Identify which cell holds the provided text, then report its [X, Y] central coordinate. 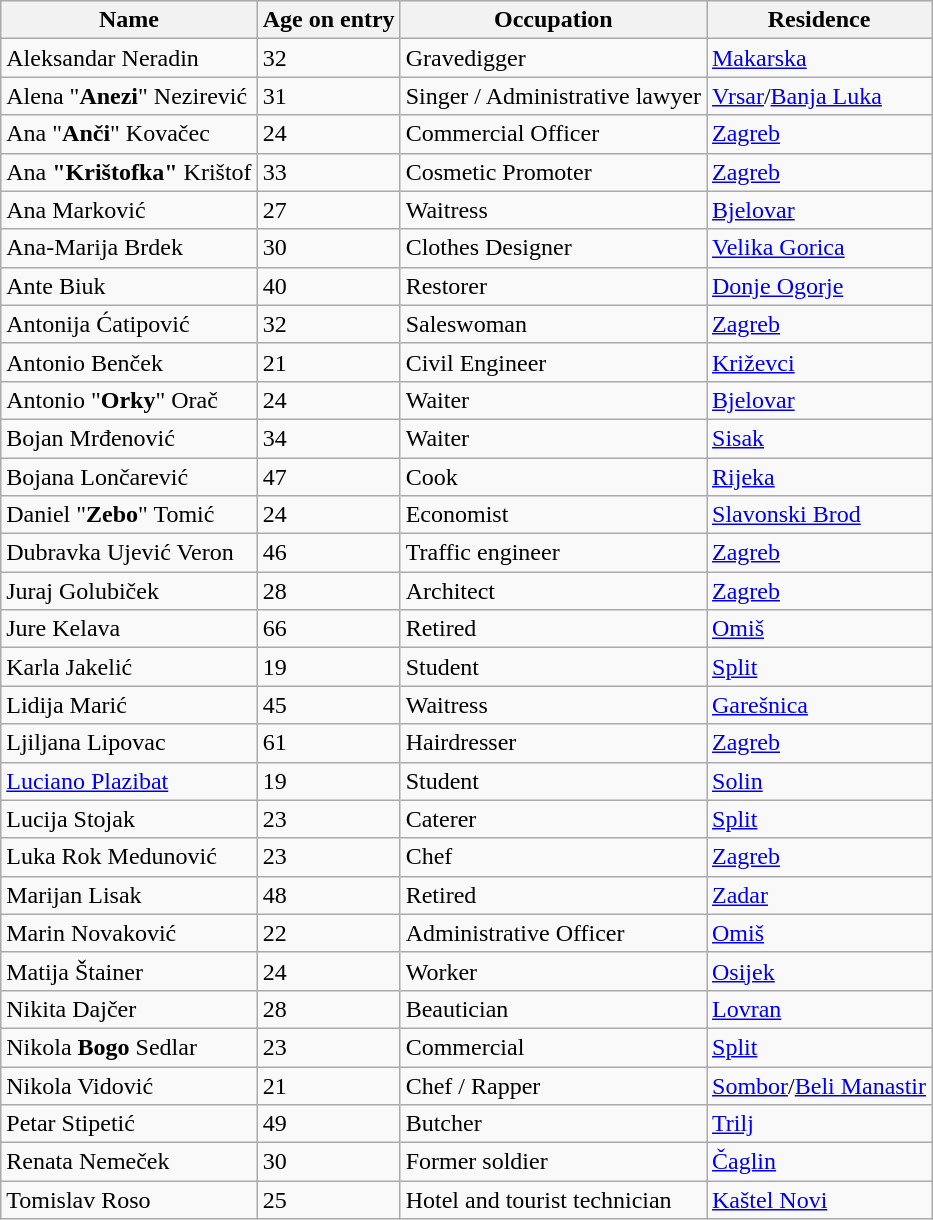
Križevci [818, 362]
Petar Stipetić [129, 1124]
Osijek [818, 971]
Juraj Golubiček [129, 591]
Occupation [553, 20]
Commercial Officer [553, 134]
Architect [553, 591]
Ana-Marija Brdek [129, 248]
Antonio Benček [129, 362]
Hairdresser [553, 743]
27 [328, 210]
Ana "Anči" Kovačec [129, 134]
Dubravka Ujević Veron [129, 553]
Saleswoman [553, 324]
Nikola Bogo Sedlar [129, 1047]
49 [328, 1124]
Donje Ogorje [818, 286]
Bojan Mrđenović [129, 438]
31 [328, 96]
Garešnica [818, 705]
Kaštel Novi [818, 1200]
46 [328, 553]
Velika Gorica [818, 248]
Nikola Vidović [129, 1085]
Lucija Stojak [129, 819]
Bojana Lončarević [129, 477]
Ana Marković [129, 210]
Marijan Lisak [129, 895]
22 [328, 933]
Singer / Administrative lawyer [553, 96]
Karla Jakelić [129, 667]
Restorer [553, 286]
Residence [818, 20]
Antonija Ćatipović [129, 324]
Luka Rok Medunović [129, 857]
Solin [818, 781]
Former soldier [553, 1162]
25 [328, 1200]
Marin Novaković [129, 933]
Aleksandar Neradin [129, 58]
Rijeka [818, 477]
33 [328, 172]
Chef [553, 857]
Alena "Anezi" Nezirević [129, 96]
34 [328, 438]
Civil Engineer [553, 362]
Slavonski Brod [818, 515]
Ana "Krištofka" Krištof [129, 172]
Jure Kelava [129, 629]
48 [328, 895]
47 [328, 477]
Trilj [818, 1124]
Matija Štainer [129, 971]
Gravedigger [553, 58]
Cook [553, 477]
Name [129, 20]
Age on entry [328, 20]
Traffic engineer [553, 553]
Administrative Officer [553, 933]
40 [328, 286]
Commercial [553, 1047]
45 [328, 705]
Daniel "Zebo" Tomić [129, 515]
Zadar [818, 895]
Tomislav Roso [129, 1200]
Nikita Dajčer [129, 1009]
Lidija Marić [129, 705]
Butcher [553, 1124]
66 [328, 629]
61 [328, 743]
Caterer [553, 819]
Sombor/Beli Manastir [818, 1085]
Čaglin [818, 1162]
Vrsar/Banja Luka [818, 96]
Ljiljana Lipovac [129, 743]
Luciano Plazibat [129, 781]
Lovran [818, 1009]
Economist [553, 515]
Worker [553, 971]
Hotel and tourist technician [553, 1200]
Antonio "Orky" Orač [129, 400]
Renata Nemeček [129, 1162]
Clothes Designer [553, 248]
Beautician [553, 1009]
Chef / Rapper [553, 1085]
Sisak [818, 438]
Cosmetic Promoter [553, 172]
Makarska [818, 58]
Ante Biuk [129, 286]
